Determine the (X, Y) coordinate at the center of the cell enclosing the given text.  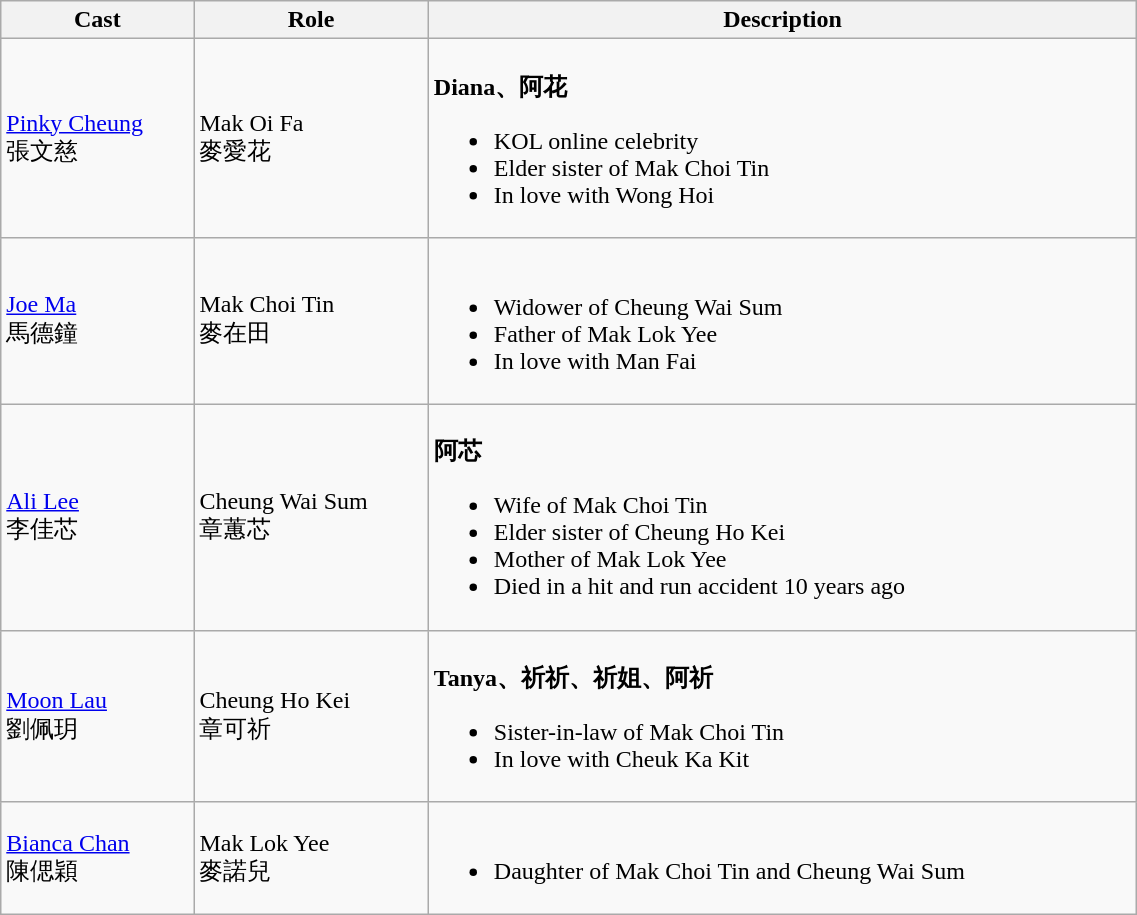
Mak Oi Fa 麥愛花 (311, 138)
Moon Lau 劉佩玥 (98, 716)
Daughter of Mak Choi Tin and Cheung Wai Sum (782, 858)
Cheung Ho Kei 章可祈 (311, 716)
Mak Lok Yee 麥諾兒 (311, 858)
Diana、阿花KOL online celebrityElder sister of Mak Choi TinIn love with Wong Hoi (782, 138)
Joe Ma 馬德鐘 (98, 320)
Ali Lee 李佳芯 (98, 517)
Cast (98, 20)
Role (311, 20)
阿芯Wife of Mak Choi TinElder sister of Cheung Ho KeiMother of Mak Lok YeeDied in a hit and run accident 10 years ago (782, 517)
Mak Choi Tin 麥在田 (311, 320)
Cheung Wai Sum 章蕙芯 (311, 517)
Description (782, 20)
Bianca Chan 陳偲穎 (98, 858)
Tanya、祈祈、祈姐、阿祈Sister-in-law of Mak Choi TinIn love with Cheuk Ka Kit (782, 716)
Widower of Cheung Wai SumFather of Mak Lok YeeIn love with Man Fai (782, 320)
Pinky Cheung張文慈 (98, 138)
